Determine the (X, Y) coordinate at the center of the cell enclosing the given text.  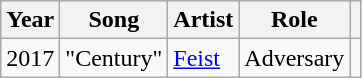
"Century" (114, 58)
Song (114, 20)
Artist (204, 20)
Feist (204, 58)
2017 (30, 58)
Role (294, 20)
Year (30, 20)
Adversary (294, 58)
